Output the (X, Y) coordinate of the center of the cell containing the given text.  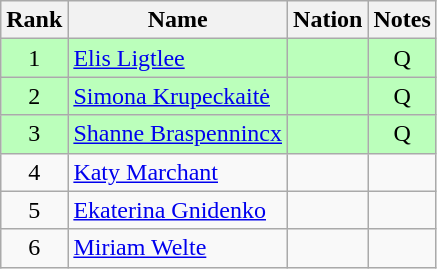
2 (34, 96)
Miriam Welte (178, 248)
6 (34, 248)
Nation (328, 20)
Notes (402, 20)
Name (178, 20)
4 (34, 172)
Katy Marchant (178, 172)
Rank (34, 20)
Simona Krupeckaitė (178, 96)
Shanne Braspennincx (178, 134)
3 (34, 134)
5 (34, 210)
Elis Ligtlee (178, 58)
1 (34, 58)
Ekaterina Gnidenko (178, 210)
